Output the [x, y] coordinate of the center of the cell containing the given text.  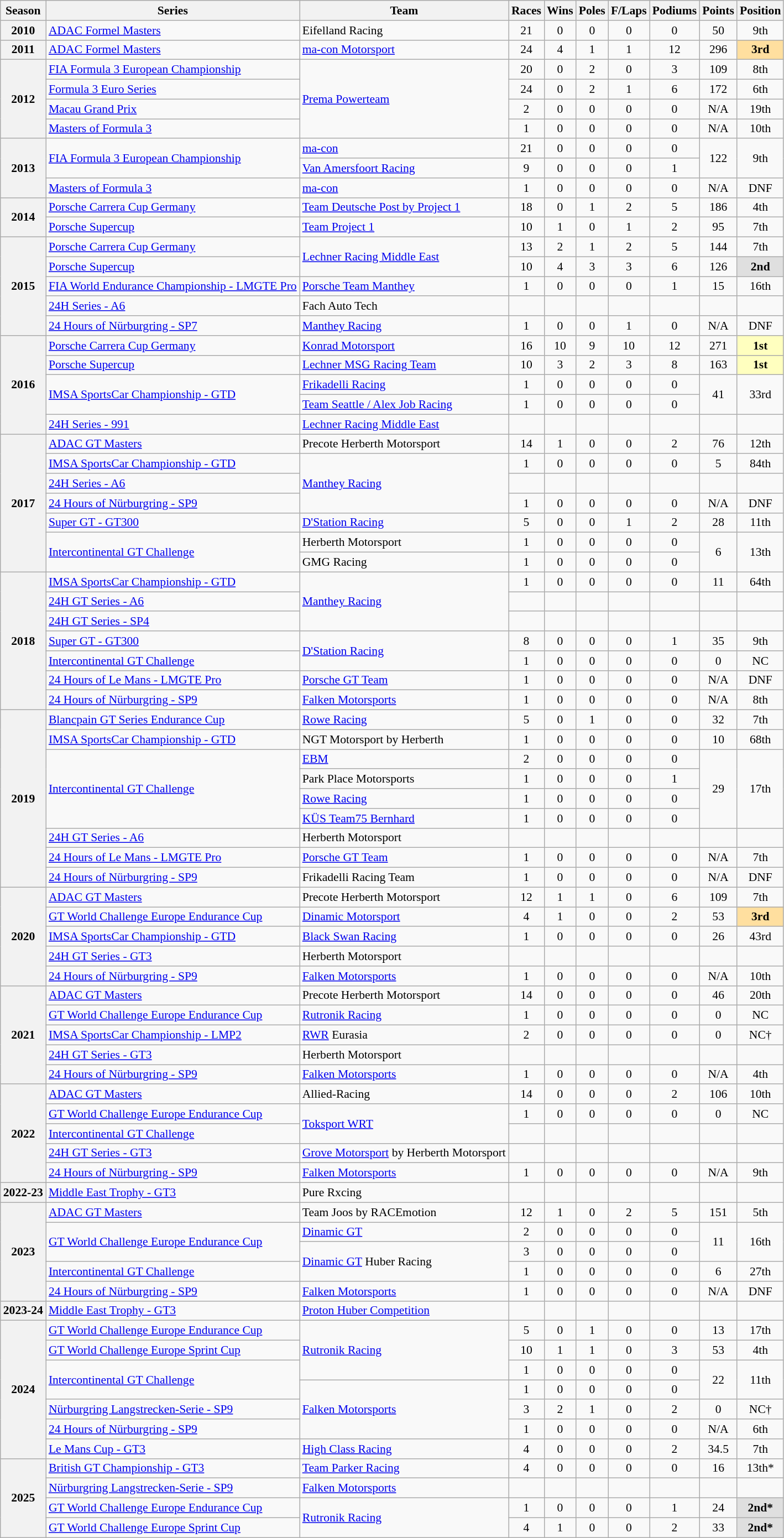
Frikadelli Racing Team [404, 878]
106 [718, 1094]
Team Parker Racing [404, 1468]
2012 [23, 99]
Points [718, 11]
13th* [760, 1468]
28 [718, 523]
22 [718, 1379]
Le Mans Cup - GT3 [173, 1449]
32 [718, 720]
2015 [23, 286]
24H GT Series - SP4 [173, 622]
Prema Powerteam [404, 99]
IMSA SportsCar Championship - LMP2 [173, 1035]
46 [718, 995]
29 [718, 789]
Toksport WRT [404, 1124]
2019 [23, 799]
33rd [760, 395]
41 [718, 395]
15 [718, 286]
2010 [23, 30]
34.5 [718, 1449]
Black Swan Racing [404, 937]
Races [526, 11]
FIA World Endurance Championship - LMGTE Pro [173, 286]
Dinamic GT Huber Racing [404, 1262]
18 [526, 207]
Grove Motorsport by Herberth Motorsport [404, 1153]
50 [718, 30]
12th [760, 444]
19th [760, 109]
Poles [592, 11]
Fach Auto Tech [404, 306]
2023-24 [23, 1311]
Proton Huber Competition [404, 1311]
Team Project 1 [404, 227]
Allied-Racing [404, 1094]
2014 [23, 217]
GMG Racing [404, 562]
2017 [23, 503]
2020 [23, 936]
68th [760, 739]
5th [760, 1212]
ma-con Motorsport [404, 50]
F/Laps [629, 11]
NGT Motorsport by Herberth [404, 739]
33 [718, 1527]
172 [718, 90]
2021 [23, 1035]
Dinamic Motorsport [404, 917]
British GT Championship - GT3 [173, 1468]
24 Hours of Nürburgring - SP7 [173, 326]
2023 [23, 1252]
Dinamic GT [404, 1232]
KÜS Team75 Bernhard [404, 818]
122 [718, 158]
13th [760, 552]
84th [760, 464]
2024 [23, 1389]
Position [760, 11]
Eifelland Racing [404, 30]
Team Seattle / Alex Job Racing [404, 405]
2nd [760, 267]
Series [173, 11]
2011 [23, 50]
144 [718, 247]
2022 [23, 1134]
High Class Racing [404, 1449]
EBM [404, 759]
95 [718, 227]
Wins [560, 11]
163 [718, 365]
Park Place Motorsports [404, 779]
20th [760, 995]
Formula 3 Euro Series [173, 90]
26 [718, 937]
RWR Eurasia [404, 1035]
Podiums [675, 11]
Team [404, 11]
27th [760, 1271]
20 [526, 70]
2022-23 [23, 1193]
271 [718, 346]
126 [718, 267]
Macau Grand Prix [173, 109]
64th [760, 582]
Pure Rxcing [404, 1193]
35 [718, 641]
Team Joos by RACEmotion [404, 1212]
Frikadelli Racing [404, 385]
2016 [23, 385]
296 [718, 50]
Team Deutsche Post by Project 1 [404, 207]
2013 [23, 168]
151 [718, 1212]
Konrad Motorsport [404, 346]
43rd [760, 937]
Season [23, 11]
2025 [23, 1498]
186 [718, 207]
Porsche Team Manthey [404, 286]
Van Amersfoort Racing [404, 168]
Blancpain GT Series Endurance Cup [173, 720]
24H Series - 991 [173, 424]
76 [718, 444]
Lechner MSG Racing Team [404, 365]
2018 [23, 640]
